Identify which cell holds the provided text, then report its (X, Y) central coordinate. 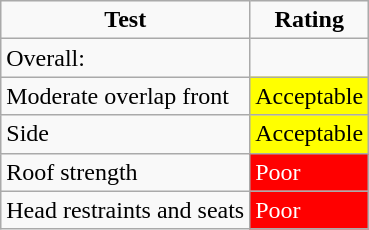
Side (126, 134)
Test (126, 20)
Overall: (126, 58)
Roof strength (126, 172)
Moderate overlap front (126, 96)
Rating (310, 20)
Head restraints and seats (126, 210)
